Locate the cell with the specified text and output its (x, y) center coordinate. 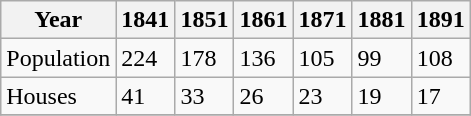
178 (204, 58)
41 (146, 96)
1891 (440, 20)
19 (382, 96)
1841 (146, 20)
Year (58, 20)
1871 (322, 20)
108 (440, 58)
26 (264, 96)
17 (440, 96)
Houses (58, 96)
136 (264, 58)
1851 (204, 20)
99 (382, 58)
1861 (264, 20)
33 (204, 96)
224 (146, 58)
105 (322, 58)
Population (58, 58)
23 (322, 96)
1881 (382, 20)
